Detect which cell encompasses the target text, then output its [x, y] center coordinate. 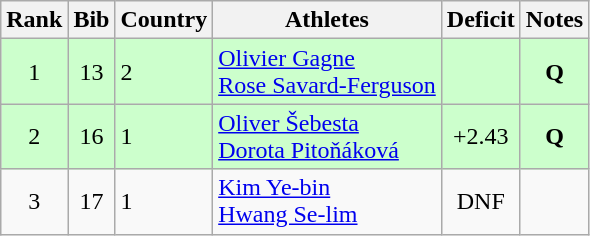
Olivier GagneRose Savard-Ferguson [328, 72]
Oliver ŠebestaDorota Pitoňáková [328, 136]
Athletes [328, 20]
+2.43 [480, 136]
13 [92, 72]
3 [34, 202]
Kim Ye-binHwang Se-lim [328, 202]
17 [92, 202]
16 [92, 136]
Bib [92, 20]
Rank [34, 20]
Country [164, 20]
Deficit [480, 20]
DNF [480, 202]
Notes [554, 20]
